Detect which cell encompasses the target text, then output its [x, y] center coordinate. 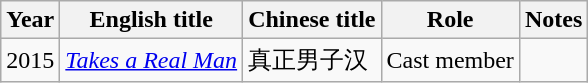
Role [450, 20]
Cast member [450, 60]
Takes a Real Man [152, 60]
真正男子汉 [312, 60]
Year [30, 20]
English title [152, 20]
2015 [30, 60]
Chinese title [312, 20]
Notes [553, 20]
